Return [X, Y] of the center of cell containing provided text 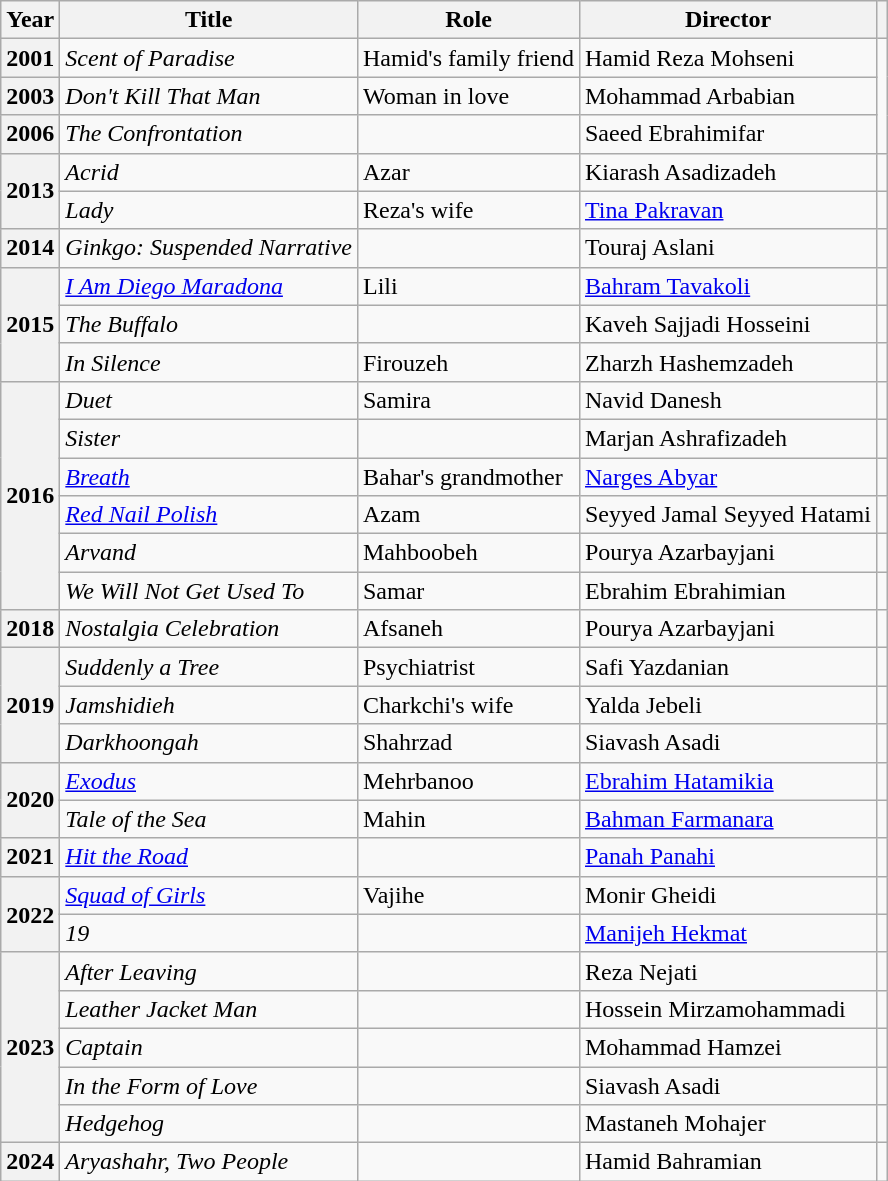
Yalda Jebeli [728, 705]
Narges Abyar [728, 477]
Darkhoongah [209, 743]
I Am Diego Maradona [209, 286]
In Silence [209, 362]
2018 [30, 629]
2023 [30, 1047]
The Confrontation [209, 134]
Charkchi's wife [468, 705]
Mehrbanoo [468, 781]
Captain [209, 1047]
Psychiatrist [468, 667]
Red Nail Polish [209, 515]
Samar [468, 591]
2013 [30, 191]
Aryashahr, Two People [209, 1162]
Monir Gheidi [728, 895]
Tina Pakravan [728, 210]
Mohammad Arbabian [728, 96]
The Buffalo [209, 324]
Tale of the Sea [209, 819]
Bahar's grandmother [468, 477]
Azam [468, 515]
Hamid's family friend [468, 58]
Acrid [209, 172]
Mastaneh Mohajer [728, 1124]
2014 [30, 248]
Ginkgo: Suspended Narrative [209, 248]
Lady [209, 210]
Touraj Aslani [728, 248]
Breath [209, 477]
Kiarash Asadizadeh [728, 172]
Duet [209, 400]
Bahman Farmanara [728, 819]
Panah Panahi [728, 857]
Hedgehog [209, 1124]
Bahram Tavakoli [728, 286]
Hit the Road [209, 857]
Nostalgia Celebration [209, 629]
Reza Nejati [728, 971]
Year [30, 20]
Shahrzad [468, 743]
Zharzh Hashemzadeh [728, 362]
Afsaneh [468, 629]
2003 [30, 96]
Title [209, 20]
2024 [30, 1162]
2021 [30, 857]
Mahboobeh [468, 553]
Exodus [209, 781]
Director [728, 20]
We Will Not Get Used To [209, 591]
Hossein Mirzamohammadi [728, 1009]
2020 [30, 800]
Hamid Bahramian [728, 1162]
Mohammad Hamzei [728, 1047]
19 [209, 933]
After Leaving [209, 971]
Leather Jacket Man [209, 1009]
Reza's wife [468, 210]
Suddenly a Tree [209, 667]
2022 [30, 914]
2016 [30, 495]
Firouzeh [468, 362]
Scent of Paradise [209, 58]
Vajihe [468, 895]
Safi Yazdanian [728, 667]
Kaveh Sajjadi Hosseini [728, 324]
2001 [30, 58]
2015 [30, 324]
Sister [209, 438]
In the Form of Love [209, 1085]
Ebrahim Hatamikia [728, 781]
Saeed Ebrahimifar [728, 134]
Role [468, 20]
Squad of Girls [209, 895]
Azar [468, 172]
Marjan Ashrafizadeh [728, 438]
Mahin [468, 819]
Woman in love [468, 96]
2006 [30, 134]
Seyyed Jamal Seyyed Hatami [728, 515]
Lili [468, 286]
Navid Danesh [728, 400]
Arvand [209, 553]
Ebrahim Ebrahimian [728, 591]
Jamshidieh [209, 705]
2019 [30, 705]
Don't Kill That Man [209, 96]
Samira [468, 400]
Hamid Reza Mohseni [728, 58]
Manijeh Hekmat [728, 933]
